Search for the cell housing the specified text and yield its [X, Y] center coordinate. 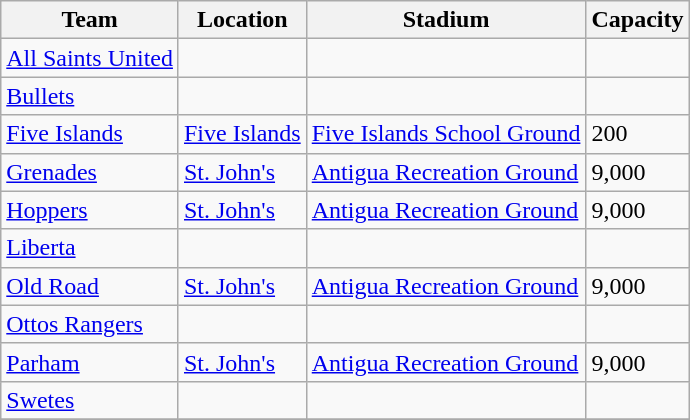
Liberta [90, 248]
Five Islands School Ground [446, 134]
Parham [90, 362]
Hoppers [90, 210]
Bullets [90, 96]
All Saints United [90, 58]
Location [242, 20]
Grenades [90, 172]
Stadium [446, 20]
Team [90, 20]
Swetes [90, 400]
200 [638, 134]
Ottos Rangers [90, 324]
Capacity [638, 20]
Old Road [90, 286]
